Provide the [X, Y] coordinate of the cell's center where the given text is located.  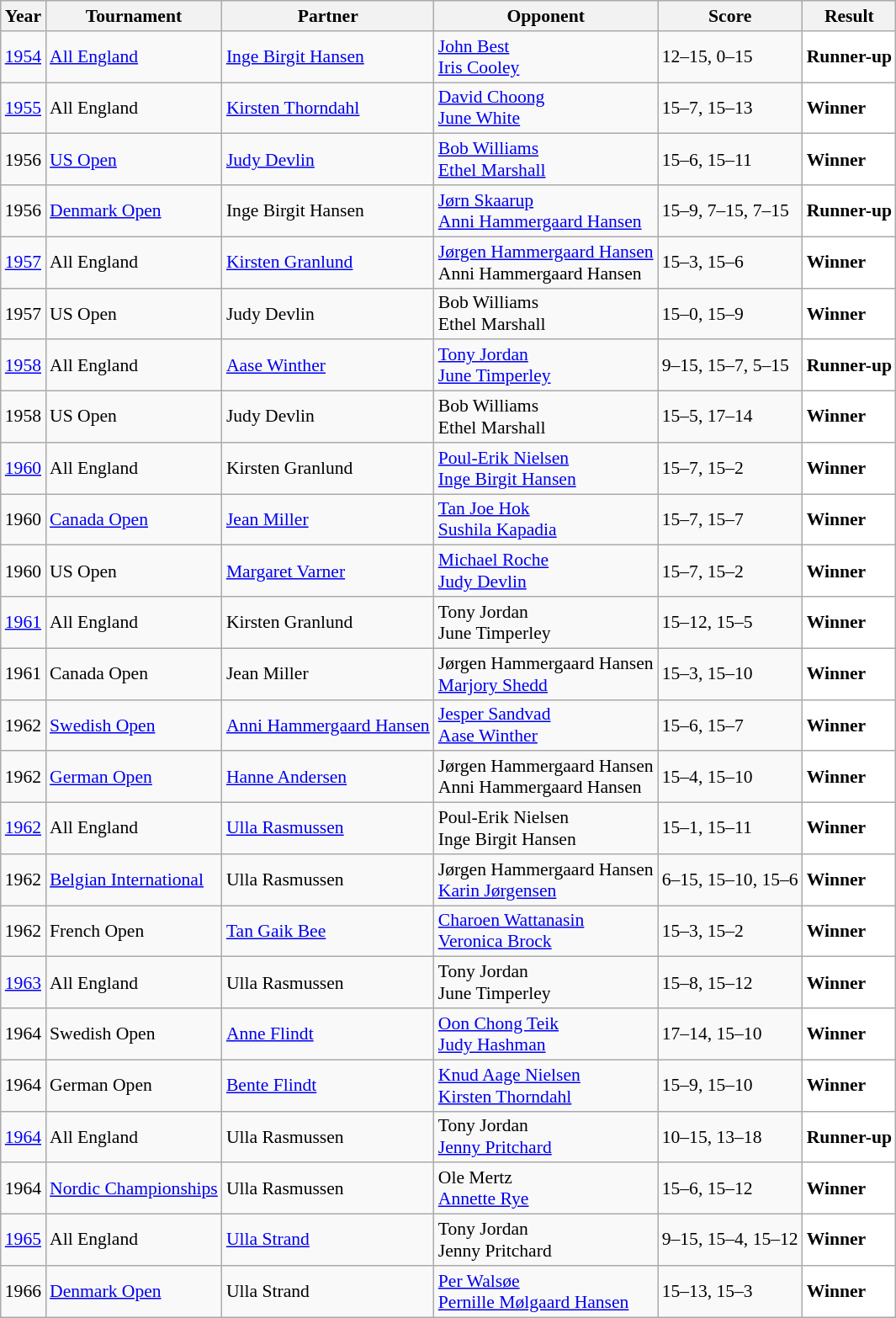
Per Walsøe Pernille Mølgaard Hansen [546, 1291]
Knud Aage Nielsen Kirsten Thorndahl [546, 1086]
Tournament [134, 16]
1963 [24, 983]
6–15, 15–10, 15–6 [730, 880]
Hanne Andersen [328, 778]
Belgian International [134, 880]
9–15, 15–4, 15–12 [730, 1241]
Anni Hammergaard Hansen [328, 725]
15–7, 15–13 [730, 108]
15–3, 15–10 [730, 673]
Aase Winther [328, 365]
12–15, 0–15 [730, 57]
Result [850, 16]
17–14, 15–10 [730, 1034]
1965 [24, 1241]
Tan Joe Hok Sushila Kapadia [546, 520]
15–6, 15–7 [730, 725]
1955 [24, 108]
Opponent [546, 16]
15–7, 15–7 [730, 520]
David Choong June White [546, 108]
15–0, 15–9 [730, 313]
1966 [24, 1291]
15–13, 15–3 [730, 1291]
9–15, 15–7, 5–15 [730, 365]
Jesper Sandvad Aase Winther [546, 725]
15–3, 15–2 [730, 931]
Ole Mertz Annette Rye [546, 1188]
15–3, 15–6 [730, 263]
15–6, 15–12 [730, 1188]
15–1, 15–11 [730, 828]
Score [730, 16]
15–5, 17–14 [730, 417]
John Best Iris Cooley [546, 57]
Tan Gaik Bee [328, 931]
15–9, 15–10 [730, 1086]
Michael Roche Judy Devlin [546, 571]
1954 [24, 57]
Partner [328, 16]
Jørn Skaarup Anni Hammergaard Hansen [546, 210]
15–6, 15–11 [730, 160]
French Open [134, 931]
Margaret Varner [328, 571]
Kirsten Thorndahl [328, 108]
Jørgen Hammergaard Hansen Marjory Shedd [546, 673]
15–8, 15–12 [730, 983]
Charoen Wattanasin Veronica Brock [546, 931]
Oon Chong Teik Judy Hashman [546, 1034]
10–15, 13–18 [730, 1136]
15–4, 15–10 [730, 778]
Nordic Championships [134, 1188]
Anne Flindt [328, 1034]
Year [24, 16]
15–9, 7–15, 7–15 [730, 210]
Jørgen Hammergaard Hansen Karin Jørgensen [546, 880]
Bente Flindt [328, 1086]
15–12, 15–5 [730, 623]
